Provide the [X, Y] coordinate of the cell's center where the given text is located.  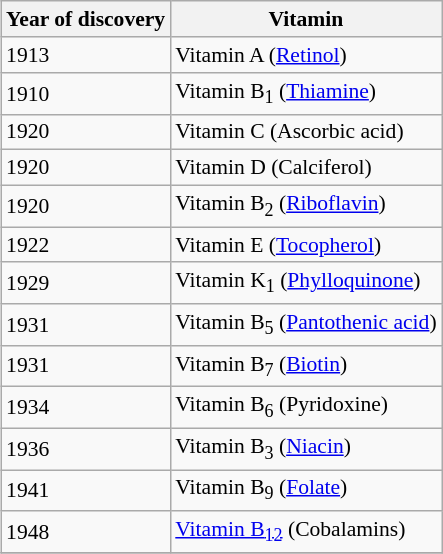
1913 [86, 55]
1910 [86, 94]
1948 [86, 532]
Vitamin [306, 19]
Vitamin K1 (Phylloquinone) [306, 282]
1929 [86, 282]
Vitamin C (Ascorbic acid) [306, 132]
Vitamin B9 (Folate) [306, 490]
Vitamin B7 (Biotin) [306, 366]
1934 [86, 408]
Vitamin B2 (Riboflavin) [306, 206]
Vitamin E (Tocopherol) [306, 245]
1936 [86, 448]
Vitamin D (Calciferol) [306, 168]
Year of discovery [86, 19]
1922 [86, 245]
Vitamin B1 (Thiamine) [306, 94]
Vitamin B5 (Pantothenic acid) [306, 324]
Vitamin A (Retinol) [306, 55]
1941 [86, 490]
Vitamin B12 (Cobalamins) [306, 532]
Vitamin B6 (Pyridoxine) [306, 408]
Vitamin B3 (Niacin) [306, 448]
